For the text-containing cell, return its midpoint in [X, Y] coordinate format. 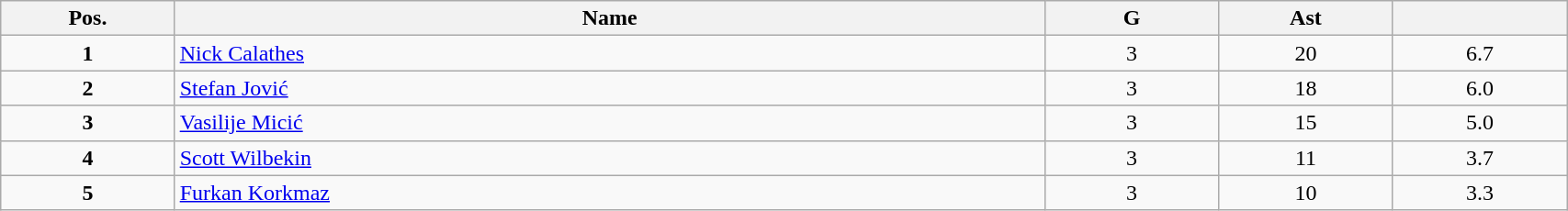
3.3 [1479, 193]
Pos. [88, 18]
2 [88, 88]
Stefan Jović [610, 88]
3.7 [1479, 158]
Vasilije Micić [610, 123]
15 [1306, 123]
11 [1306, 158]
20 [1306, 53]
1 [88, 53]
10 [1306, 193]
6.0 [1479, 88]
Furkan Korkmaz [610, 193]
18 [1306, 88]
G [1132, 18]
5 [88, 193]
Name [610, 18]
Nick Calathes [610, 53]
5.0 [1479, 123]
4 [88, 158]
Scott Wilbekin [610, 158]
6.7 [1479, 53]
Ast [1306, 18]
